Return (X, Y) of the center of cell containing provided text 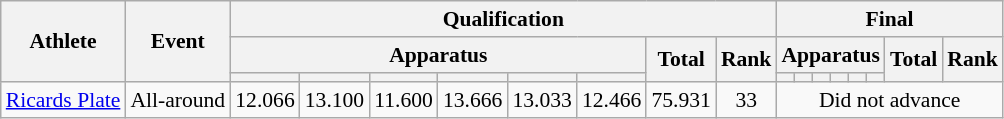
Qualification (503, 19)
Final (889, 19)
13.033 (542, 101)
11.600 (404, 101)
Event (178, 42)
Ricards Plate (64, 101)
13.100 (334, 101)
Did not advance (889, 101)
Athlete (64, 42)
All-around (178, 101)
33 (746, 101)
12.466 (612, 101)
13.666 (472, 101)
12.066 (264, 101)
75.931 (680, 101)
